Return [X, Y] of the center of cell containing provided text 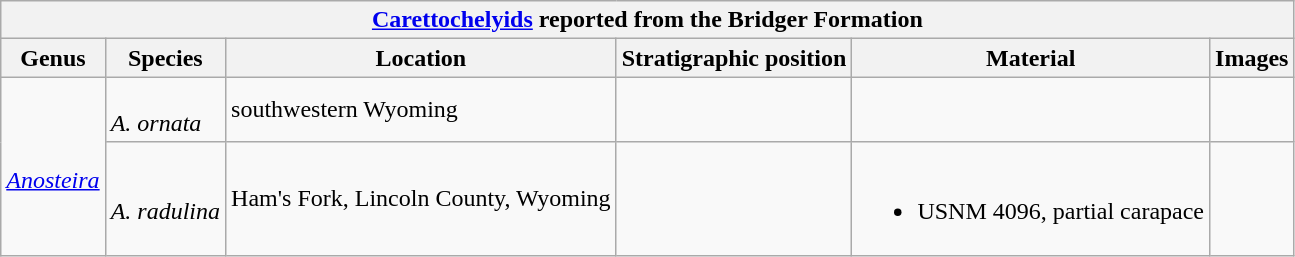
Material [1031, 58]
A. ornata [165, 110]
Anosteira [53, 166]
Species [165, 58]
Genus [53, 58]
Location [422, 58]
USNM 4096, partial carapace [1031, 198]
A. radulina [165, 198]
southwestern Wyoming [422, 110]
Ham's Fork, Lincoln County, Wyoming [422, 198]
Images [1252, 58]
Stratigraphic position [734, 58]
Carettochelyids reported from the Bridger Formation [648, 20]
